Capture the cell that displays the provided text and extract its [x, y] central coordinate. 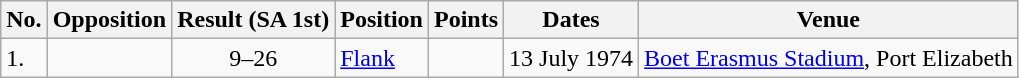
Venue [829, 20]
13 July 1974 [572, 58]
Points [466, 20]
Result (SA 1st) [254, 20]
No. [24, 20]
Opposition [109, 20]
Flank [382, 58]
Position [382, 20]
9–26 [254, 58]
1. [24, 58]
Dates [572, 20]
Boet Erasmus Stadium, Port Elizabeth [829, 58]
